Output the [X, Y] coordinate of the center of the cell containing the given text.  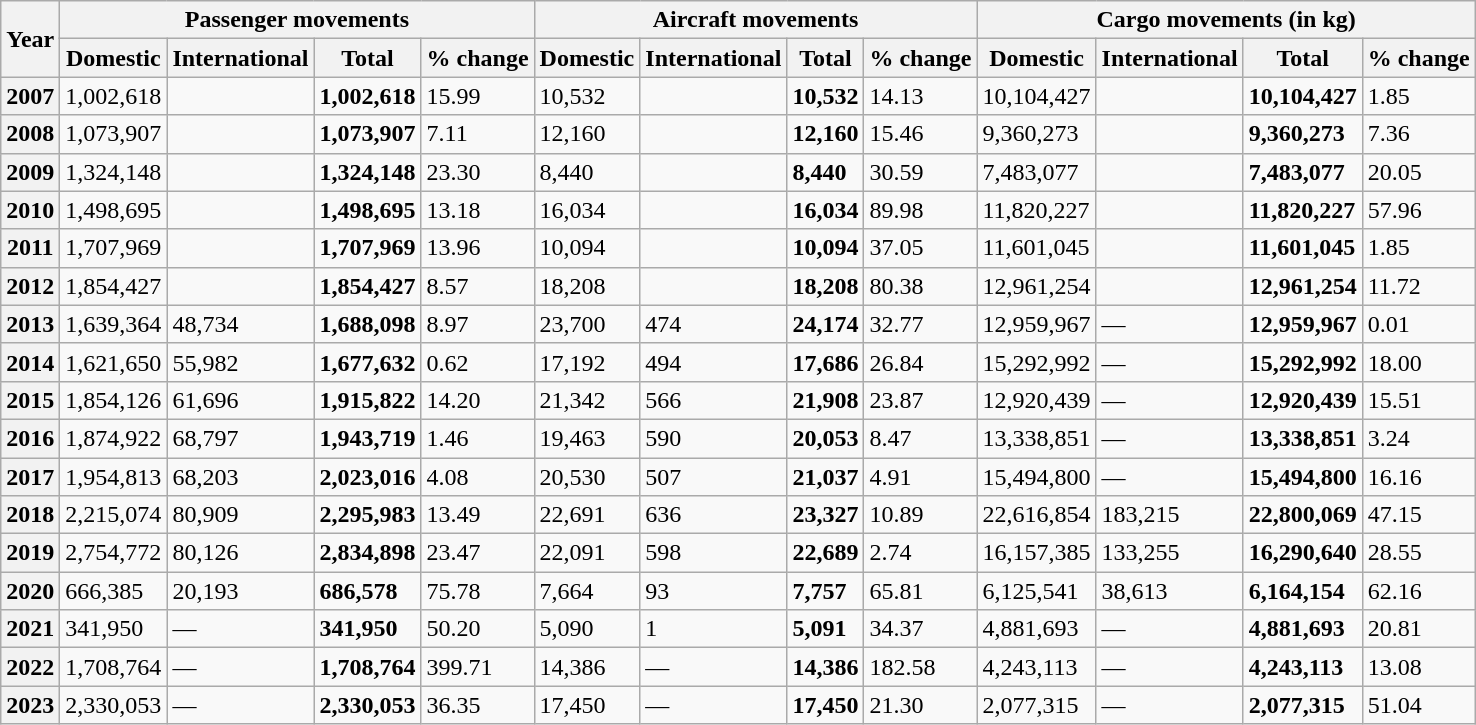
1,621,650 [114, 362]
20.05 [1418, 172]
590 [714, 438]
26.84 [920, 362]
57.96 [1418, 210]
50.20 [478, 629]
2015 [30, 400]
13.96 [478, 248]
15.99 [478, 96]
2020 [30, 591]
2017 [30, 477]
598 [714, 553]
14.13 [920, 96]
24,174 [826, 324]
8.97 [478, 324]
21.30 [920, 705]
2021 [30, 629]
686,578 [368, 591]
20,053 [826, 438]
11.72 [1418, 286]
62.16 [1418, 591]
2,023,016 [368, 477]
0.62 [478, 362]
3.24 [1418, 438]
21,908 [826, 400]
2,295,983 [368, 515]
2011 [30, 248]
80,126 [240, 553]
2,215,074 [114, 515]
Cargo movements (in kg) [1226, 20]
80,909 [240, 515]
38,613 [1170, 591]
2010 [30, 210]
23.30 [478, 172]
23,700 [587, 324]
22,691 [587, 515]
7.11 [478, 134]
2,834,898 [368, 553]
51.04 [1418, 705]
16,290,640 [1302, 553]
37.05 [920, 248]
20.81 [1418, 629]
61,696 [240, 400]
22,091 [587, 553]
399.71 [478, 667]
2019 [30, 553]
7.36 [1418, 134]
7,664 [587, 591]
2008 [30, 134]
10.89 [920, 515]
16,157,385 [1036, 553]
13.18 [478, 210]
2018 [30, 515]
7,757 [826, 591]
32.77 [920, 324]
2,754,772 [114, 553]
183,215 [1170, 515]
2009 [30, 172]
2014 [30, 362]
19,463 [587, 438]
Year [30, 39]
1,874,922 [114, 438]
20,193 [240, 591]
2023 [30, 705]
55,982 [240, 362]
13.08 [1418, 667]
8.57 [478, 286]
5,090 [587, 629]
21,342 [587, 400]
1,639,364 [114, 324]
28.55 [1418, 553]
34.37 [920, 629]
1.46 [478, 438]
1 [714, 629]
17,686 [826, 362]
2.74 [920, 553]
1,915,822 [368, 400]
93 [714, 591]
21,037 [826, 477]
22,616,854 [1036, 515]
6,164,154 [1302, 591]
1,954,813 [114, 477]
75.78 [478, 591]
1,854,126 [114, 400]
1,943,719 [368, 438]
22,689 [826, 553]
507 [714, 477]
2012 [30, 286]
14.20 [478, 400]
68,203 [240, 477]
5,091 [826, 629]
89.98 [920, 210]
17,192 [587, 362]
474 [714, 324]
1,688,098 [368, 324]
23.47 [478, 553]
666,385 [114, 591]
4.91 [920, 477]
Passenger movements [297, 20]
133,255 [1170, 553]
566 [714, 400]
2013 [30, 324]
2022 [30, 667]
20,530 [587, 477]
0.01 [1418, 324]
47.15 [1418, 515]
23.87 [920, 400]
Aircraft movements [756, 20]
13.49 [478, 515]
15.46 [920, 134]
18.00 [1418, 362]
36.35 [478, 705]
30.59 [920, 172]
22,800,069 [1302, 515]
4.08 [478, 477]
2007 [30, 96]
68,797 [240, 438]
182.58 [920, 667]
65.81 [920, 591]
636 [714, 515]
80.38 [920, 286]
494 [714, 362]
48,734 [240, 324]
16.16 [1418, 477]
1,677,632 [368, 362]
2016 [30, 438]
6,125,541 [1036, 591]
8.47 [920, 438]
23,327 [826, 515]
15.51 [1418, 400]
